Return the [X, Y] coordinate for the center point of the cell that contains the specified text.  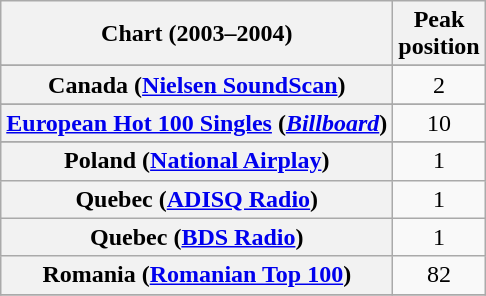
2 [439, 85]
Quebec (BDS Radio) [197, 237]
Romania (Romanian Top 100) [197, 275]
Quebec (ADISQ Radio) [197, 199]
Poland (National Airplay) [197, 161]
Chart (2003–2004) [197, 34]
10 [439, 123]
82 [439, 275]
Canada (Nielsen SoundScan) [197, 85]
Peakposition [439, 34]
European Hot 100 Singles (Billboard) [197, 123]
